Determine the (X, Y) coordinate at the center of the cell enclosing the given text.  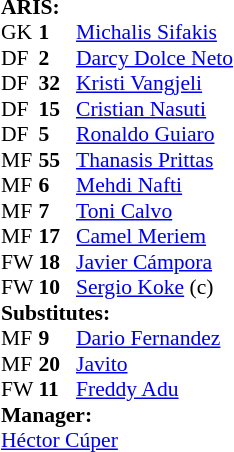
9 (57, 339)
Kristi Vangjeli (154, 83)
1 (57, 33)
Sergio Koke (c) (154, 287)
GK (20, 33)
Dario Fernandez (154, 339)
10 (57, 287)
Camel Meriem (154, 237)
55 (57, 160)
Michalis Sifakis (154, 33)
2 (57, 58)
6 (57, 185)
Cristian Nasuti (154, 109)
Manager: (117, 415)
17 (57, 237)
Darcy Dolce Neto (154, 58)
Javito (154, 364)
32 (57, 83)
11 (57, 389)
18 (57, 262)
Ronaldo Guiaro (154, 135)
Thanasis Prittas (154, 160)
20 (57, 364)
Substitutes: (117, 313)
Mehdi Nafti (154, 185)
7 (57, 211)
5 (57, 135)
Toni Calvo (154, 211)
Freddy Adu (154, 389)
Javier Cámpora (154, 262)
15 (57, 109)
